Search for the cell housing the specified text and yield its (X, Y) center coordinate. 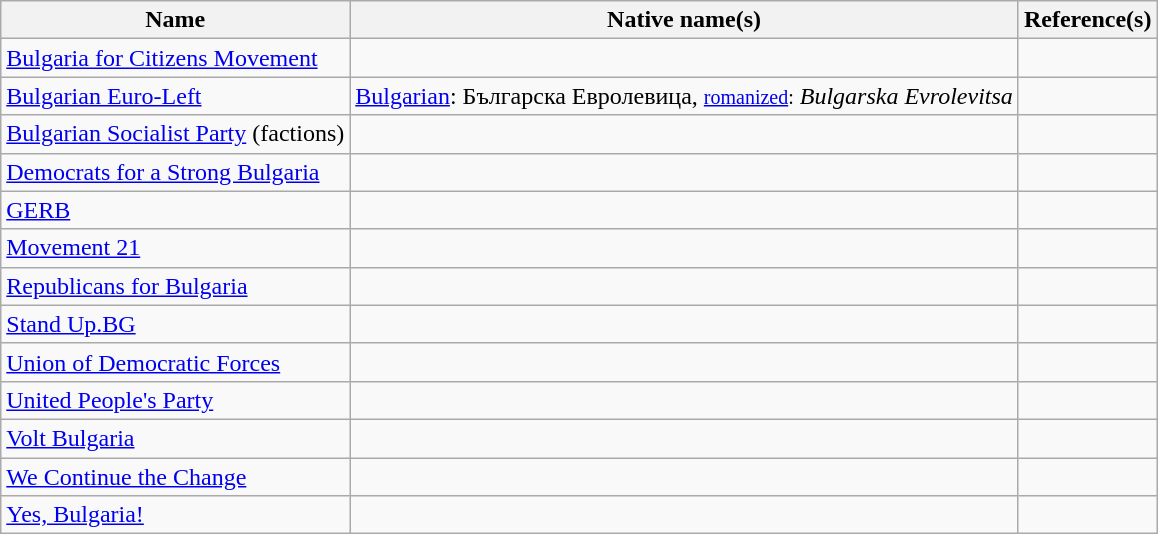
Bulgaria for Citizens Movement (176, 58)
Bulgarian Euro-Left (176, 96)
Democrats for a Strong Bulgaria (176, 172)
Stand Up.BG (176, 324)
Union of Democratic Forces (176, 362)
Yes, Bulgaria! (176, 515)
Native name(s) (684, 20)
Volt Bulgaria (176, 438)
Bulgarian Socialist Party (factions) (176, 134)
Republicans for Bulgaria (176, 286)
United People's Party (176, 400)
Movement 21 (176, 248)
GERB (176, 210)
Name (176, 20)
We Continue the Change (176, 477)
Bulgarian: Българска Евролевица, romanized: Bulgarska Evrolevitsa (684, 96)
Reference(s) (1088, 20)
